Extract the (X, Y) coordinate from the center of the cell holding the provided text.  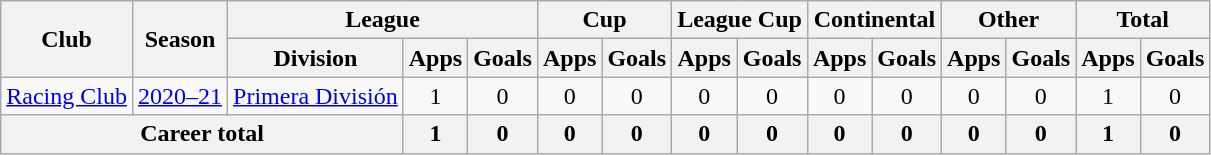
Club (67, 39)
Total (1143, 20)
Career total (202, 134)
Cup (604, 20)
League Cup (740, 20)
Primera División (316, 96)
League (383, 20)
Racing Club (67, 96)
Other (1009, 20)
Season (180, 39)
2020–21 (180, 96)
Continental (874, 20)
Division (316, 58)
